Find where the given text appears and provide that cell's center as (X, Y) coordinate. 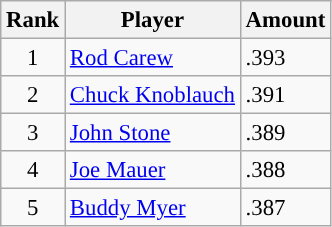
John Stone (153, 133)
.389 (285, 133)
.388 (285, 170)
2 (33, 95)
Chuck Knoblauch (153, 95)
Rod Carew (153, 58)
.387 (285, 208)
4 (33, 170)
Rank (33, 20)
Player (153, 20)
1 (33, 58)
.393 (285, 58)
Amount (285, 20)
Joe Mauer (153, 170)
5 (33, 208)
3 (33, 133)
.391 (285, 95)
Buddy Myer (153, 208)
